Detect which cell encompasses the target text, then output its [x, y] center coordinate. 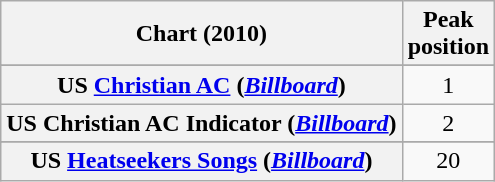
Peak position [448, 34]
US Christian AC Indicator (Billboard) [202, 123]
US Heatseekers Songs (Billboard) [202, 161]
US Christian AC (Billboard) [202, 85]
2 [448, 123]
20 [448, 161]
1 [448, 85]
Chart (2010) [202, 34]
